Capture the cell that displays the provided text and extract its (x, y) central coordinate. 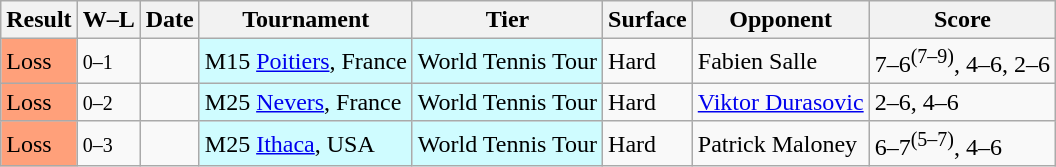
Result (39, 20)
7–6(7–9), 4–6, 2–6 (962, 62)
Opponent (780, 20)
Surface (648, 20)
Score (962, 20)
M25 Nevers, France (306, 102)
2–6, 4–6 (962, 102)
Tournament (306, 20)
W–L (108, 20)
0–1 (108, 62)
M15 Poitiers, France (306, 62)
Fabien Salle (780, 62)
Patrick Maloney (780, 144)
0–3 (108, 144)
Date (170, 20)
M25 Ithaca, USA (306, 144)
6–7(5–7), 4–6 (962, 144)
0–2 (108, 102)
Viktor Durasovic (780, 102)
Tier (507, 20)
